Determine the [X, Y] coordinate at the center of the cell enclosing the given text.  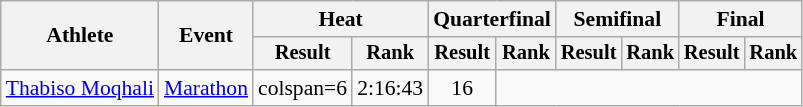
Event [206, 36]
Heat [340, 19]
Final [740, 19]
colspan=6 [302, 88]
Quarterfinal [492, 19]
2:16:43 [390, 88]
Thabiso Moqhali [80, 88]
16 [462, 88]
Athlete [80, 36]
Marathon [206, 88]
Semifinal [618, 19]
